Provide the [X, Y] coordinate of the cell's center where the given text is located.  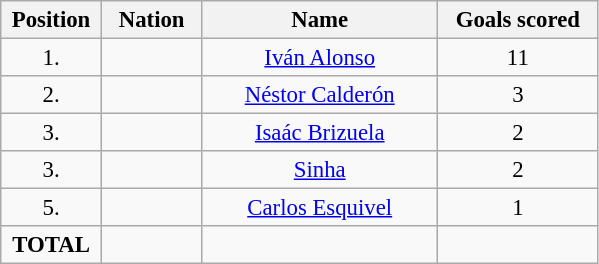
Goals scored [518, 20]
Carlos Esquivel [320, 208]
11 [518, 58]
3 [518, 95]
2. [52, 95]
TOTAL [52, 245]
Isaác Brizuela [320, 133]
1. [52, 58]
5. [52, 208]
Néstor Calderón [320, 95]
Iván Alonso [320, 58]
Sinha [320, 170]
Position [52, 20]
1 [518, 208]
Nation [152, 20]
Name [320, 20]
